For the text-containing cell, return its midpoint in (X, Y) coordinate format. 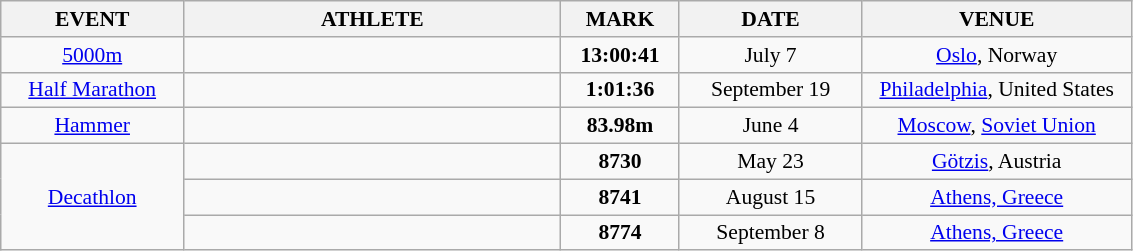
MARK (620, 19)
8774 (620, 233)
Philadelphia, United States (996, 90)
13:00:41 (620, 55)
ATHLETE (372, 19)
83.98m (620, 126)
Götzis, Austria (996, 162)
September 19 (770, 90)
DATE (770, 19)
August 15 (770, 197)
Moscow, Soviet Union (996, 126)
5000m (92, 55)
Half Marathon (92, 90)
1:01:36 (620, 90)
June 4 (770, 126)
8741 (620, 197)
July 7 (770, 55)
Hammer (92, 126)
September 8 (770, 233)
Oslo, Norway (996, 55)
May 23 (770, 162)
8730 (620, 162)
VENUE (996, 19)
Decathlon (92, 198)
EVENT (92, 19)
